Provide the [X, Y] coordinate of the cell's center where the given text is located.  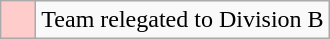
Team relegated to Division B [182, 20]
